Detect which cell encompasses the target text, then output its (x, y) center coordinate. 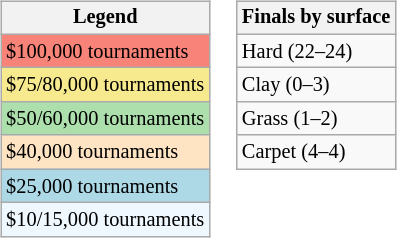
$50/60,000 tournaments (105, 119)
Finals by surface (316, 18)
Hard (22–24) (316, 51)
$40,000 tournaments (105, 152)
Carpet (4–4) (316, 152)
$75/80,000 tournaments (105, 85)
$100,000 tournaments (105, 51)
$25,000 tournaments (105, 186)
Clay (0–3) (316, 85)
$10/15,000 tournaments (105, 220)
Grass (1–2) (316, 119)
Legend (105, 18)
